Pinpoint the cell where the given text exists, returning its [X, Y] midpoint coordinate. 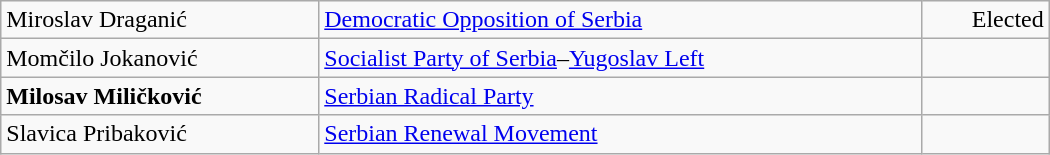
Elected [985, 20]
Slavica Pribaković [160, 134]
Serbian Radical Party [620, 96]
Serbian Renewal Movement [620, 134]
Socialist Party of Serbia–Yugoslav Left [620, 58]
Miroslav Draganić [160, 20]
Democratic Opposition of Serbia [620, 20]
Milosav Miličković [160, 96]
Momčilo Jokanović [160, 58]
